Extract the [x, y] coordinate from the center of the cell holding the provided text.  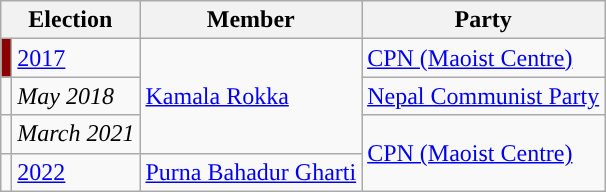
2022 [76, 172]
May 2018 [76, 96]
Kamala Rokka [251, 96]
Purna Bahadur Gharti [251, 172]
Nepal Communist Party [484, 96]
Election [70, 20]
Member [251, 20]
March 2021 [76, 134]
2017 [76, 58]
Party [484, 20]
